Return the [x, y] coordinate for the center point of the cell that contains the specified text.  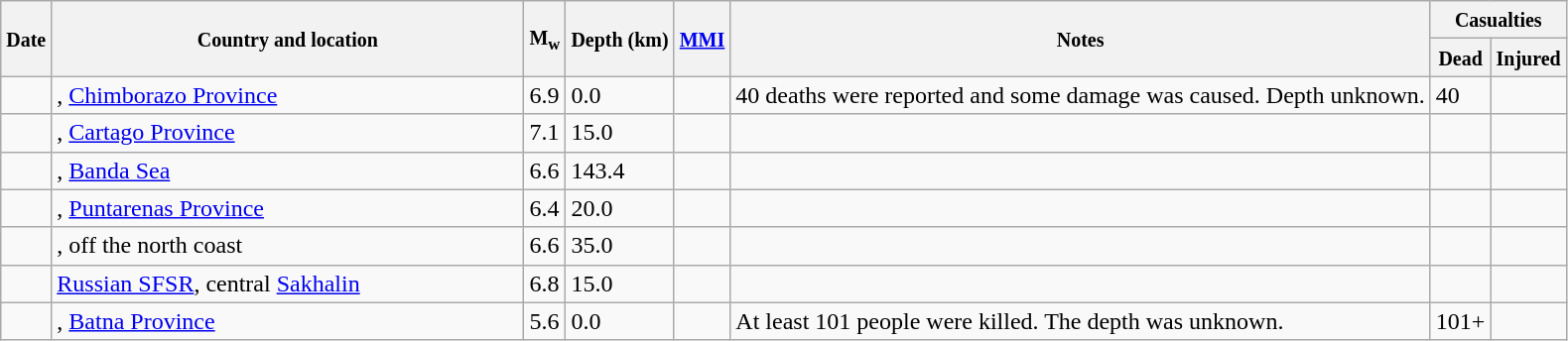
6.8 [545, 284]
, off the north coast [288, 246]
Dead [1461, 57]
6.4 [545, 208]
MMI [703, 39]
, Banda Sea [288, 170]
Depth (km) [619, 39]
Date [26, 39]
143.4 [619, 170]
Russian SFSR, central Sakhalin [288, 284]
Notes [1081, 39]
, Puntarenas Province [288, 208]
Injured [1528, 57]
40 deaths were reported and some damage was caused. Depth unknown. [1081, 95]
, Cartago Province [288, 133]
Country and location [288, 39]
, Chimborazo Province [288, 95]
20.0 [619, 208]
At least 101 people were killed. The depth was unknown. [1081, 321]
5.6 [545, 321]
101+ [1461, 321]
40 [1461, 95]
Mw [545, 39]
Casualties [1499, 20]
35.0 [619, 246]
, Batna Province [288, 321]
7.1 [545, 133]
6.9 [545, 95]
